Search for the cell housing the specified text and yield its [X, Y] center coordinate. 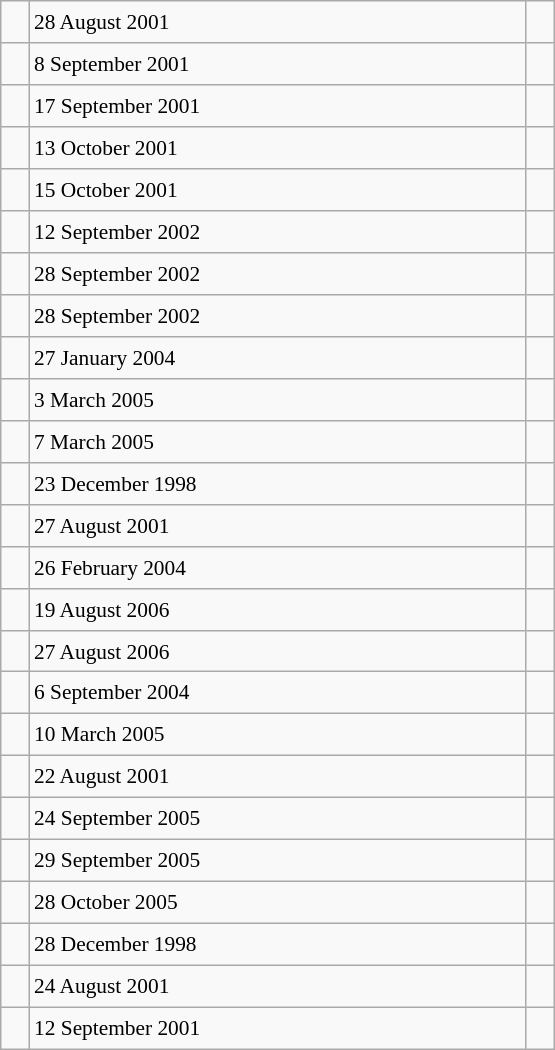
28 October 2005 [278, 903]
8 September 2001 [278, 64]
15 October 2001 [278, 190]
28 December 1998 [278, 945]
3 March 2005 [278, 399]
6 September 2004 [278, 693]
28 August 2001 [278, 22]
24 September 2005 [278, 819]
7 March 2005 [278, 441]
24 August 2001 [278, 986]
29 September 2005 [278, 861]
10 March 2005 [278, 735]
27 August 2006 [278, 651]
19 August 2006 [278, 609]
12 September 2001 [278, 1028]
13 October 2001 [278, 148]
23 December 1998 [278, 483]
27 January 2004 [278, 358]
17 September 2001 [278, 106]
27 August 2001 [278, 525]
12 September 2002 [278, 232]
22 August 2001 [278, 777]
26 February 2004 [278, 567]
